Return [x, y] of the center of cell containing provided text 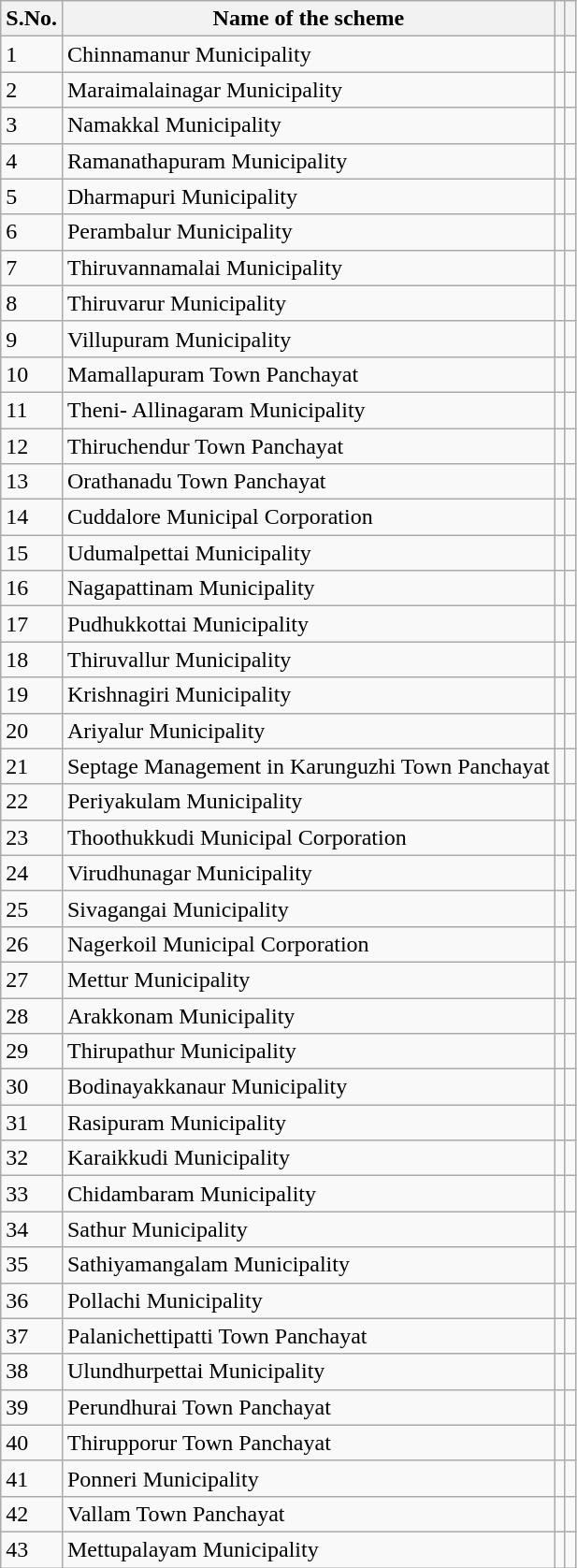
Thiruchendur Town Panchayat [309, 446]
Ramanathapuram Municipality [309, 161]
Thiruvallur Municipality [309, 660]
22 [32, 802]
Cuddalore Municipal Corporation [309, 517]
14 [32, 517]
Perundhurai Town Panchayat [309, 1407]
Perambalur Municipality [309, 232]
Krishnagiri Municipality [309, 695]
Chidambaram Municipality [309, 1194]
S.No. [32, 19]
40 [32, 1443]
Sathur Municipality [309, 1229]
Name of the scheme [309, 19]
5 [32, 196]
11 [32, 410]
28 [32, 1015]
38 [32, 1372]
37 [32, 1336]
18 [32, 660]
Maraimalainagar Municipality [309, 90]
Udumalpettai Municipality [309, 553]
Periyakulam Municipality [309, 802]
Thoothukkudi Municipal Corporation [309, 837]
Villupuram Municipality [309, 339]
Septage Management in Karunguzhi Town Panchayat [309, 766]
Mettur Municipality [309, 980]
41 [32, 1478]
Namakkal Municipality [309, 125]
33 [32, 1194]
10 [32, 374]
35 [32, 1265]
Ponneri Municipality [309, 1478]
Ariyalur Municipality [309, 731]
19 [32, 695]
34 [32, 1229]
Nagerkoil Municipal Corporation [309, 944]
Arakkonam Municipality [309, 1015]
3 [32, 125]
Thirupathur Municipality [309, 1052]
9 [32, 339]
15 [32, 553]
27 [32, 980]
43 [32, 1549]
Vallam Town Panchayat [309, 1514]
6 [32, 232]
13 [32, 482]
17 [32, 624]
30 [32, 1087]
25 [32, 908]
12 [32, 446]
7 [32, 268]
32 [32, 1158]
Thiruvarur Municipality [309, 303]
Virudhunagar Municipality [309, 873]
23 [32, 837]
Theni- Allinagaram Municipality [309, 410]
20 [32, 731]
39 [32, 1407]
Orathanadu Town Panchayat [309, 482]
Rasipuram Municipality [309, 1123]
Bodinayakkanaur Municipality [309, 1087]
Pollachi Municipality [309, 1300]
1 [32, 54]
16 [32, 588]
24 [32, 873]
Chinnamanur Municipality [309, 54]
21 [32, 766]
42 [32, 1514]
Palanichettipatti Town Panchayat [309, 1336]
26 [32, 944]
Nagapattinam Municipality [309, 588]
2 [32, 90]
Pudhukkottai Municipality [309, 624]
Thiruvannamalai Municipality [309, 268]
Ulundhurpettai Municipality [309, 1372]
Sathiyamangalam Municipality [309, 1265]
Sivagangai Municipality [309, 908]
Mamallapuram Town Panchayat [309, 374]
4 [32, 161]
8 [32, 303]
29 [32, 1052]
36 [32, 1300]
31 [32, 1123]
Mettupalayam Municipality [309, 1549]
Thirupporur Town Panchayat [309, 1443]
Dharmapuri Municipality [309, 196]
Karaikkudi Municipality [309, 1158]
